For the text-containing cell, return its midpoint in (x, y) coordinate format. 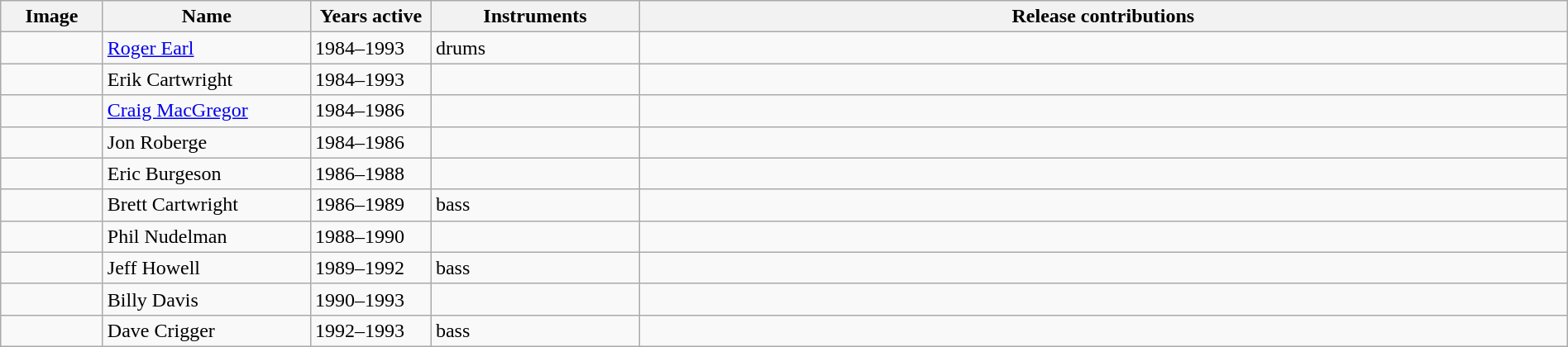
Billy Davis (207, 299)
Eric Burgeson (207, 173)
Instruments (534, 17)
Image (52, 17)
Name (207, 17)
Brett Cartwright (207, 205)
Dave Crigger (207, 330)
1990–1993 (370, 299)
Phil Nudelman (207, 236)
Jeff Howell (207, 268)
Jon Roberge (207, 142)
1986–1988 (370, 173)
Erik Cartwright (207, 79)
1989–1992 (370, 268)
1986–1989 (370, 205)
Release contributions (1103, 17)
drums (534, 48)
Roger Earl (207, 48)
Years active (370, 17)
Craig MacGregor (207, 111)
1992–1993 (370, 330)
1988–1990 (370, 236)
